Return (X, Y) of the center of cell containing provided text 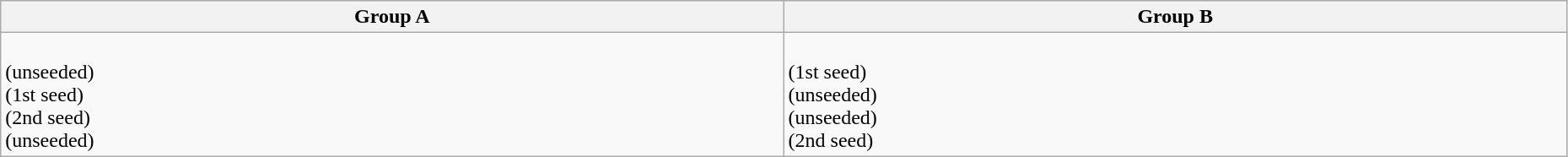
(unseeded) (1st seed) (2nd seed) (unseeded) (392, 95)
Group B (1175, 17)
(1st seed) (unseeded) (unseeded) (2nd seed) (1175, 95)
Group A (392, 17)
